Locate the cell with the specified text and output its (X, Y) center coordinate. 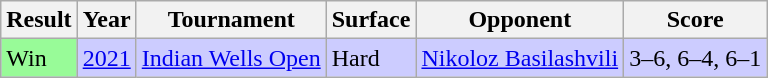
Tournament (231, 20)
Year (106, 20)
Nikoloz Basilashvili (520, 58)
Score (696, 20)
3–6, 6–4, 6–1 (696, 58)
2021 (106, 58)
Win (39, 58)
Indian Wells Open (231, 58)
Opponent (520, 20)
Surface (371, 20)
Result (39, 20)
Hard (371, 58)
